Determine the [X, Y] coordinate at the center of the cell enclosing the given text.  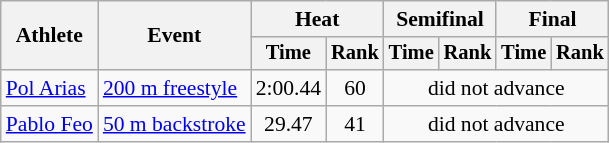
29.47 [288, 124]
Event [174, 36]
200 m freestyle [174, 88]
41 [355, 124]
Pol Arias [50, 88]
60 [355, 88]
Heat [318, 19]
2:00.44 [288, 88]
Athlete [50, 36]
50 m backstroke [174, 124]
Final [552, 19]
Semifinal [440, 19]
Pablo Feo [50, 124]
